Identify which cell holds the provided text, then report its [x, y] central coordinate. 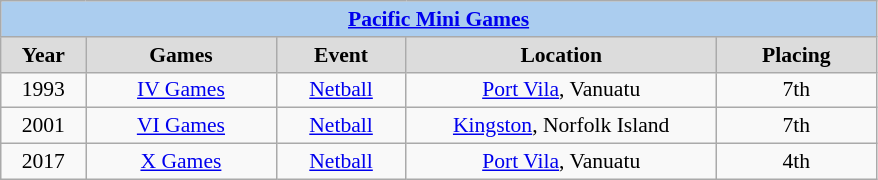
VI Games [181, 126]
4th [796, 162]
X Games [181, 162]
IV Games [181, 90]
Pacific Mini Games [439, 19]
Year [44, 55]
Event [341, 55]
2017 [44, 162]
1993 [44, 90]
Location [561, 55]
Placing [796, 55]
2001 [44, 126]
Kingston, Norfolk Island [561, 126]
Games [181, 55]
